From the cell containing the given text, extract its center point as [X, Y] coordinate. 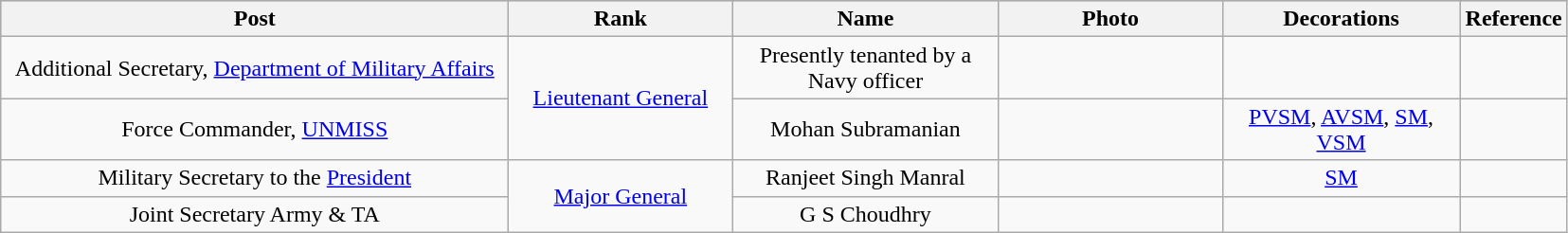
Additional Secretary, Department of Military Affairs [255, 68]
Rank [621, 19]
Joint Secretary Army & TA [255, 214]
Photo [1110, 19]
Name [866, 19]
G S Choudhry [866, 214]
PVSM, AVSM, SM, VSM [1342, 129]
Mohan Subramanian [866, 129]
SM [1342, 178]
Force Commander, UNMISS [255, 129]
Lieutenant General [621, 99]
Decorations [1342, 19]
Post [255, 19]
Military Secretary to the President [255, 178]
Ranjeet Singh Manral [866, 178]
Presently tenanted by a Navy officer [866, 68]
Major General [621, 196]
Reference [1514, 19]
